Search for the cell housing the specified text and yield its [X, Y] center coordinate. 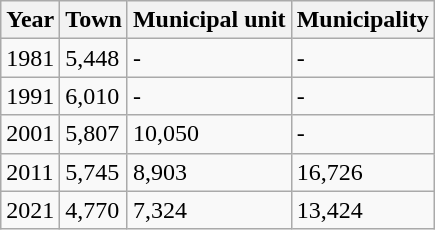
5,448 [94, 58]
6,010 [94, 96]
2021 [30, 210]
Municipal unit [209, 20]
5,807 [94, 134]
4,770 [94, 210]
Municipality [362, 20]
1991 [30, 96]
2001 [30, 134]
Year [30, 20]
1981 [30, 58]
16,726 [362, 172]
7,324 [209, 210]
2011 [30, 172]
Town [94, 20]
10,050 [209, 134]
8,903 [209, 172]
5,745 [94, 172]
13,424 [362, 210]
